Pinpoint the cell where the given text exists, returning its [x, y] midpoint coordinate. 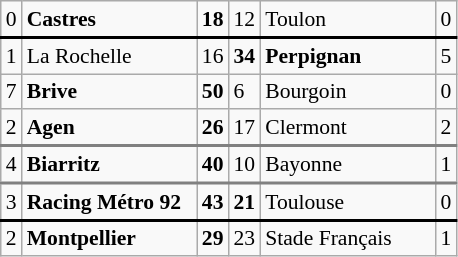
50 [213, 92]
7 [12, 92]
34 [245, 56]
Biarritz [110, 164]
Racing Métro 92 [110, 202]
43 [213, 202]
29 [213, 238]
16 [213, 56]
21 [245, 202]
5 [446, 56]
Clermont [348, 128]
10 [245, 164]
Stade Français [348, 238]
Toulouse [348, 202]
17 [245, 128]
23 [245, 238]
6 [245, 92]
Agen [110, 128]
3 [12, 202]
18 [213, 19]
4 [12, 164]
26 [213, 128]
Brive [110, 92]
12 [245, 19]
Montpellier [110, 238]
Bayonne [348, 164]
40 [213, 164]
Toulon [348, 19]
Castres [110, 19]
Bourgoin [348, 92]
La Rochelle [110, 56]
Perpignan [348, 56]
